Detect which cell encompasses the target text, then output its (x, y) center coordinate. 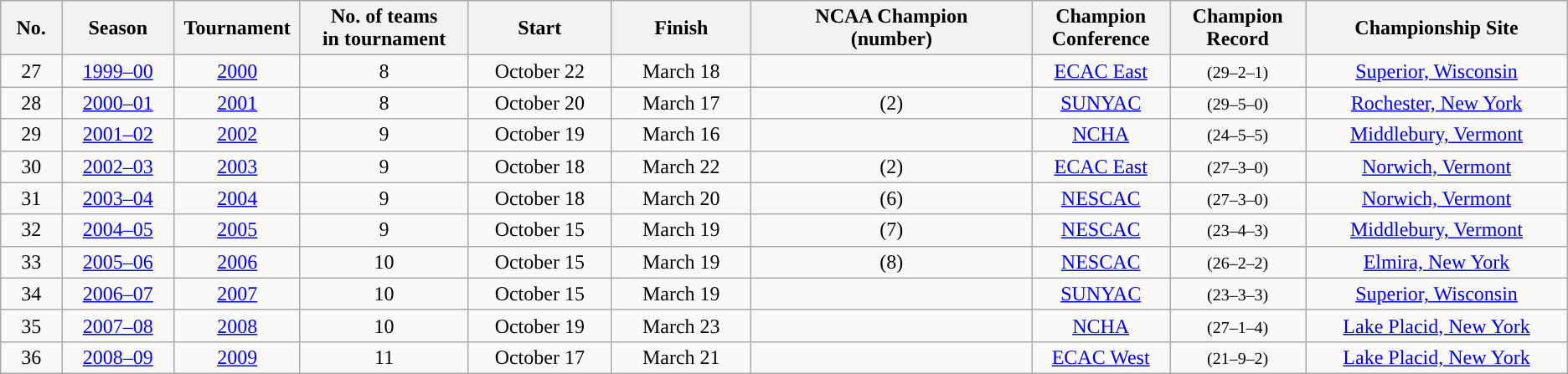
ChampionConference (1101, 28)
2004 (237, 198)
October 17 (539, 357)
2002 (237, 135)
Start (539, 28)
2002–03 (118, 167)
March 18 (682, 71)
(26–2–2) (1238, 262)
2003 (237, 167)
(7) (891, 230)
ChampionRecord (1238, 28)
(23–3–3) (1238, 294)
October 20 (539, 103)
2004–05 (118, 230)
No. of teamsin tournament (384, 28)
2007 (237, 294)
NCAA Champion(number) (891, 28)
Finish (682, 28)
March 22 (682, 167)
2001 (237, 103)
October 22 (539, 71)
2006–07 (118, 294)
(8) (891, 262)
2001–02 (118, 135)
(29–2–1) (1238, 71)
36 (32, 357)
31 (32, 198)
2000 (237, 71)
Rochester, New York (1436, 103)
(21–9–2) (1238, 357)
2005–06 (118, 262)
32 (32, 230)
March 17 (682, 103)
(6) (891, 198)
March 23 (682, 325)
No. (32, 28)
(23–4–3) (1238, 230)
11 (384, 357)
2005 (237, 230)
(24–5–5) (1238, 135)
2000–01 (118, 103)
Elmira, New York (1436, 262)
Championship Site (1436, 28)
Tournament (237, 28)
2009 (237, 357)
ECAC West (1101, 357)
34 (32, 294)
Season (118, 28)
March 16 (682, 135)
2008–09 (118, 357)
27 (32, 71)
2006 (237, 262)
33 (32, 262)
2007–08 (118, 325)
2003–04 (118, 198)
March 20 (682, 198)
29 (32, 135)
2008 (237, 325)
30 (32, 167)
1999–00 (118, 71)
28 (32, 103)
35 (32, 325)
(27–1–4) (1238, 325)
March 21 (682, 357)
(29–5–0) (1238, 103)
